From the cell containing the given text, extract its center point as (x, y) coordinate. 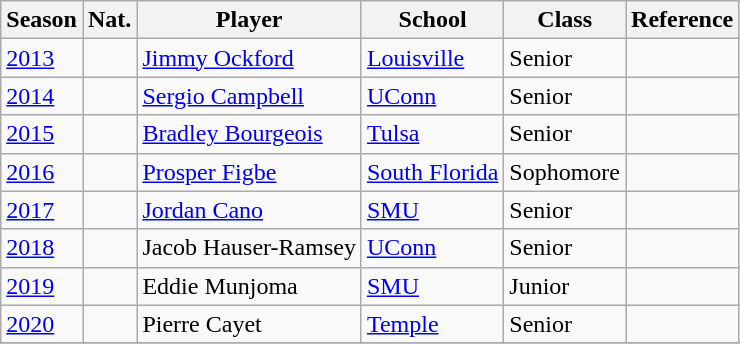
Pierre Cayet (250, 324)
2019 (42, 286)
Sophomore (565, 172)
Bradley Bourgeois (250, 134)
2018 (42, 248)
Tulsa (432, 134)
Jordan Cano (250, 210)
Louisville (432, 58)
Junior (565, 286)
South Florida (432, 172)
2014 (42, 96)
School (432, 20)
Eddie Munjoma (250, 286)
2017 (42, 210)
Prosper Figbe (250, 172)
2015 (42, 134)
Jacob Hauser-Ramsey (250, 248)
Class (565, 20)
Season (42, 20)
2013 (42, 58)
Jimmy Ockford (250, 58)
Player (250, 20)
2016 (42, 172)
Reference (682, 20)
Nat. (109, 20)
Sergio Campbell (250, 96)
Temple (432, 324)
2020 (42, 324)
